Search for the cell housing the specified text and yield its (x, y) center coordinate. 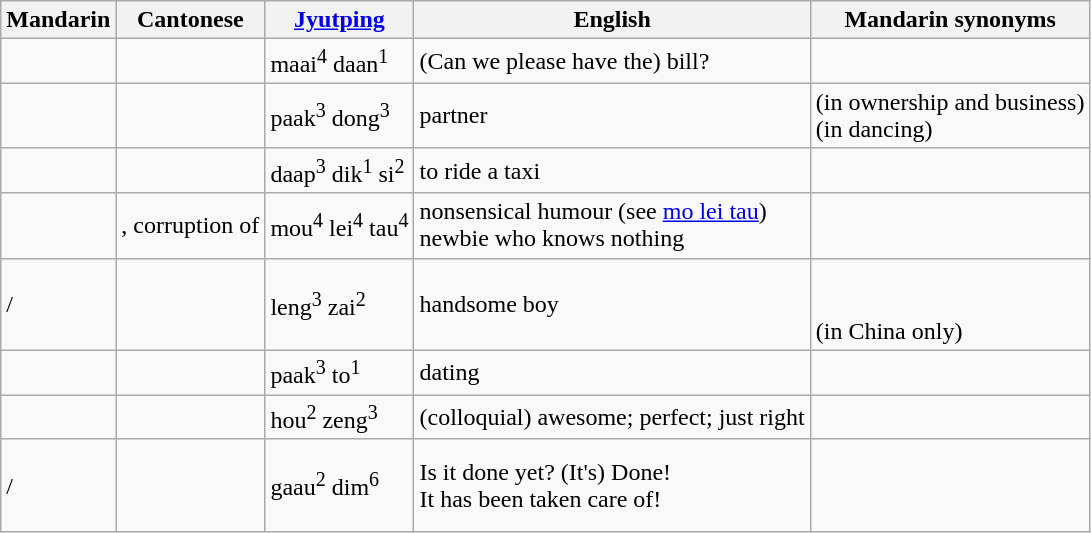
dating (612, 372)
nonsensical humour (see mo lei tau)newbie who knows nothing (612, 226)
daap3 dik1 si2 (340, 170)
(colloquial) awesome; perfect; just right (612, 418)
paak3 to1 (340, 372)
paak3 dong3 (340, 116)
Jyutping (340, 20)
Cantonese (190, 20)
English (612, 20)
Is it done yet? (It's) Done!It has been taken care of! (612, 485)
(Can we please have the) bill? (612, 62)
partner (612, 116)
, corruption of (190, 226)
(in China only) (950, 304)
maai4 daan1 (340, 62)
gaau2 dim6 (340, 485)
hou2 zeng3 (340, 418)
leng3 zai2 (340, 304)
Mandarin synonyms (950, 20)
Mandarin (58, 20)
to ride a taxi (612, 170)
(in ownership and business) (in dancing) (950, 116)
handsome boy (612, 304)
mou4 lei4 tau4 (340, 226)
